Search for the cell housing the specified text and yield its [X, Y] center coordinate. 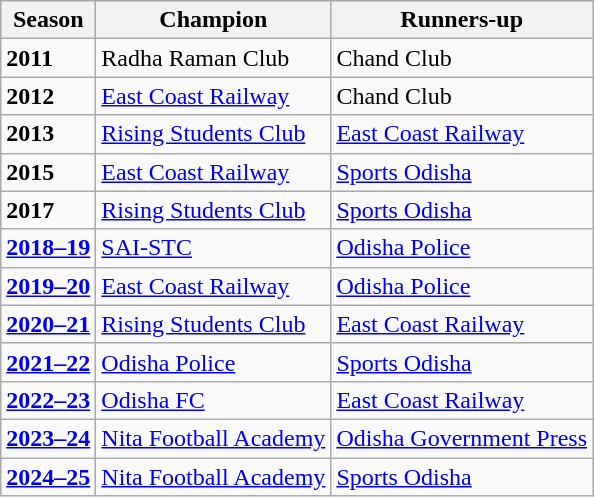
2022–23 [48, 400]
2021–22 [48, 362]
Champion [214, 20]
Odisha FC [214, 400]
SAI-STC [214, 248]
Odisha Government Press [462, 438]
2011 [48, 58]
2020–21 [48, 324]
2015 [48, 172]
2024–25 [48, 477]
2023–24 [48, 438]
2018–19 [48, 248]
Radha Raman Club [214, 58]
2012 [48, 96]
2019–20 [48, 286]
Runners-up [462, 20]
Season [48, 20]
2017 [48, 210]
2013 [48, 134]
